For the text-containing cell, return its midpoint in [x, y] coordinate format. 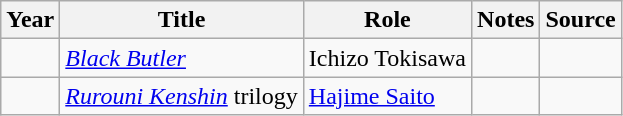
Hajime Saito [387, 96]
Rurouni Kenshin trilogy [182, 96]
Source [580, 20]
Ichizo Tokisawa [387, 58]
Notes [506, 20]
Title [182, 20]
Black Butler [182, 58]
Year [30, 20]
Role [387, 20]
